Detect which cell encompasses the target text, then output its [x, y] center coordinate. 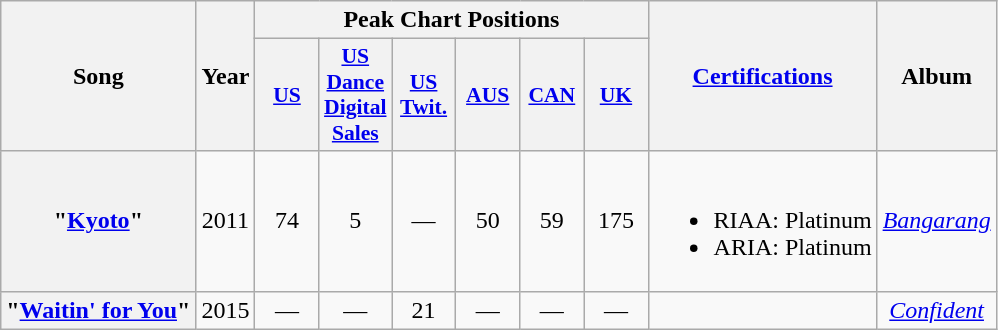
"Waitin' for You" [98, 310]
59 [552, 221]
74 [287, 221]
2011 [226, 221]
"Kyoto" [98, 221]
50 [488, 221]
CAN [552, 95]
21 [424, 310]
US Twit. [424, 95]
5 [355, 221]
Album [936, 76]
Year [226, 76]
Peak Chart Positions [452, 20]
2015 [226, 310]
AUS [488, 95]
Song [98, 76]
US [287, 95]
Bangarang [936, 221]
RIAA: PlatinumARIA: Platinum [762, 221]
175 [616, 221]
Certifications [762, 76]
UK [616, 95]
Confident [936, 310]
US Dance Digital Sales [355, 95]
